For the text-containing cell, return its midpoint in [X, Y] coordinate format. 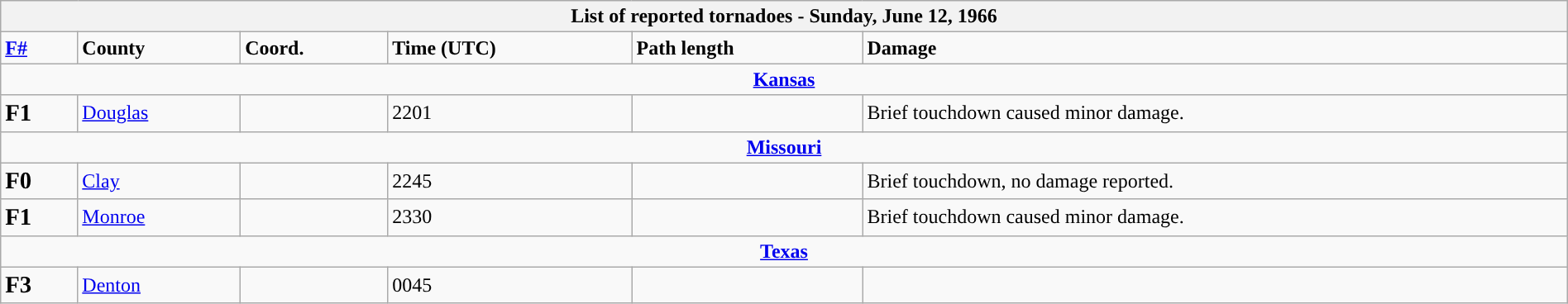
2245 [509, 181]
List of reported tornadoes - Sunday, June 12, 1966 [784, 17]
2201 [509, 113]
Texas [784, 251]
Path length [748, 48]
Douglas [159, 113]
F3 [40, 285]
Damage [1215, 48]
2330 [509, 217]
Coord. [314, 48]
Denton [159, 285]
Kansas [784, 79]
F# [40, 48]
Clay [159, 181]
Missouri [784, 147]
F0 [40, 181]
0045 [509, 285]
Monroe [159, 217]
Brief touchdown, no damage reported. [1215, 181]
Time (UTC) [509, 48]
County [159, 48]
